Detect which cell encompasses the target text, then output its (x, y) center coordinate. 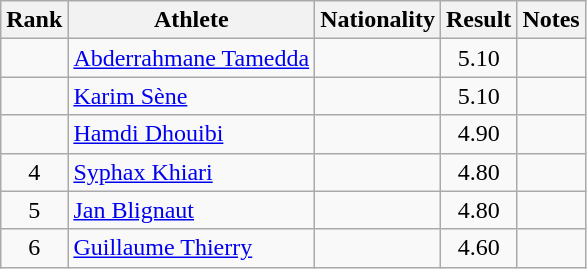
Notes (551, 20)
5 (34, 210)
Athlete (192, 20)
4.60 (478, 248)
Hamdi Dhouibi (192, 134)
Result (478, 20)
Jan Blignaut (192, 210)
Abderrahmane Tamedda (192, 58)
Karim Sène (192, 96)
Nationality (378, 20)
Guillaume Thierry (192, 248)
4 (34, 172)
4.90 (478, 134)
Syphax Khiari (192, 172)
6 (34, 248)
Rank (34, 20)
